Pinpoint the cell where the given text exists, returning its [X, Y] midpoint coordinate. 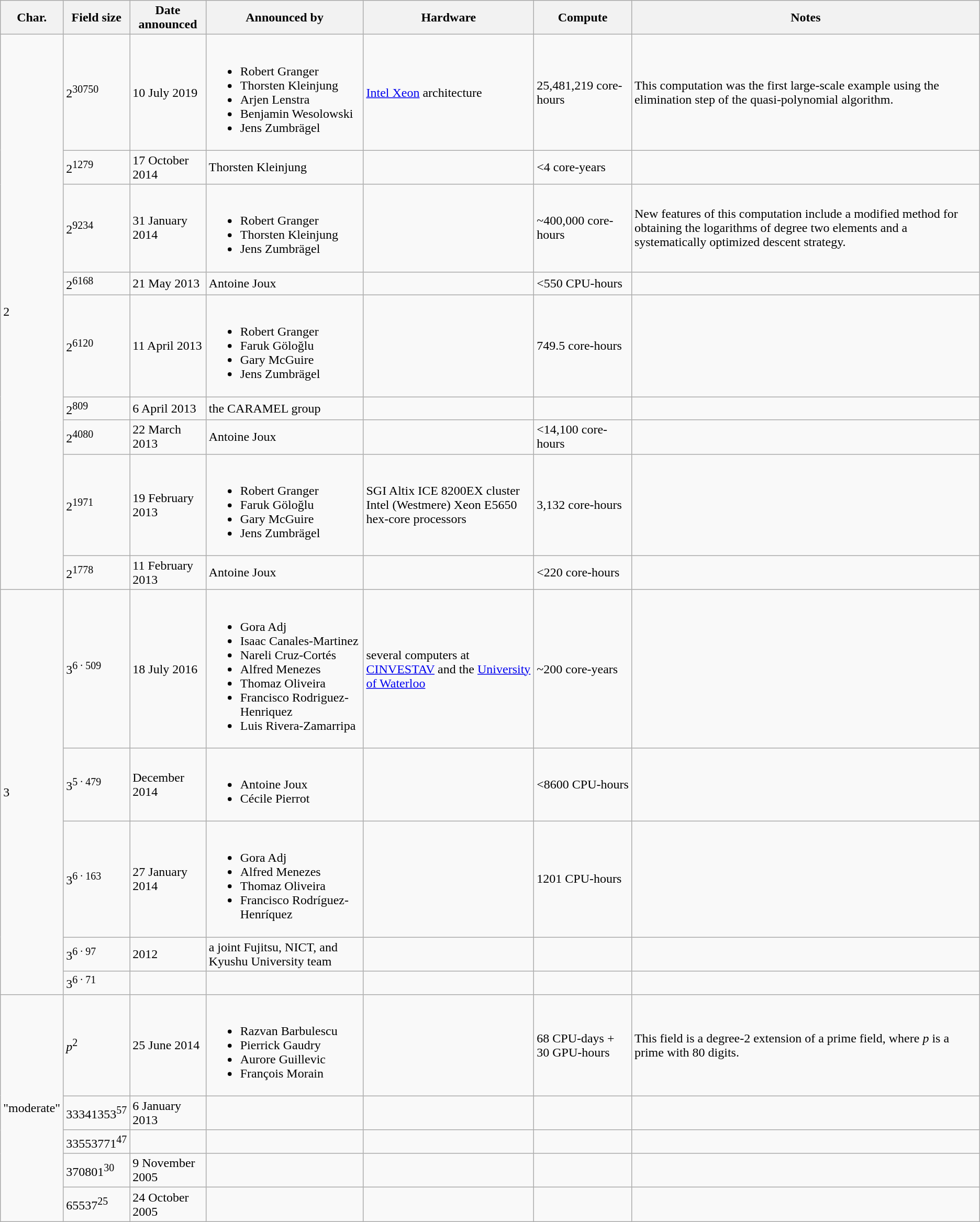
several computers at CINVESTAV and the University of Waterloo [449, 669]
19 February 2013 [168, 505]
This computation was the first large-scale example using the elimination step of the quasi-polynomial algorithm. [805, 92]
~200 core-years [583, 669]
27 January 2014 [168, 879]
Hardware [449, 18]
Intel Xeon architecture [449, 92]
Gora AdjAlfred MenezesThomaz OliveiraFrancisco Rodríguez-Henríquez [285, 879]
24080 [96, 437]
2809 [96, 408]
21971 [96, 505]
25,481,219 core-hours [583, 92]
230750 [96, 92]
9 November 2005 [168, 1171]
the CARAMEL group [285, 408]
36 · 71 [96, 983]
Antoine JouxCécile Pierrot [285, 784]
36 · 509 [96, 669]
Date announced [168, 18]
<220 core-hours [583, 573]
6553725 [96, 1204]
3355377147 [96, 1141]
36 · 163 [96, 879]
37080130 [96, 1171]
10 July 2019 [168, 92]
This field is a degree-2 extension of a prime field, where p is a prime with 80 digits. [805, 1045]
18 July 2016 [168, 669]
"moderate" [32, 1108]
Thorsten Kleinjung [285, 168]
2012 [168, 954]
1201 CPU-hours [583, 879]
Notes [805, 18]
21279 [96, 168]
17 October 2014 [168, 168]
3,132 core-hours [583, 505]
29234 [96, 228]
2 [32, 312]
31 January 2014 [168, 228]
a joint Fujitsu, NICT, and Kyushu University team [285, 954]
Razvan BarbulescuPierrick GaudryAurore GuillevicFrançois Morain [285, 1045]
24 October 2005 [168, 1204]
11 April 2013 [168, 346]
21778 [96, 573]
Robert GrangerThorsten KleinjungJens Zumbrägel [285, 228]
SGI Altix ICE 8200EX clusterIntel (Westmere) Xeon E5650 hex-core processors [449, 505]
p2 [96, 1045]
Robert GrangerThorsten KleinjungArjen LenstraBenjamin WesolowskiJens Zumbrägel [285, 92]
749.5 core-hours [583, 346]
21 May 2013 [168, 284]
26120 [96, 346]
<550 CPU-hours [583, 284]
26168 [96, 284]
3 [32, 792]
6 January 2013 [168, 1113]
Gora AdjIsaac Canales-MartinezNareli Cruz-CortésAlfred MenezesThomaz OliveiraFrancisco Rodriguez-HenriquezLuis Rivera-Zamarripa [285, 669]
~400,000 core-hours [583, 228]
3334135357 [96, 1113]
Announced by [285, 18]
25 June 2014 [168, 1045]
22 March 2013 [168, 437]
6 April 2013 [168, 408]
December 2014 [168, 784]
Field size [96, 18]
36 · 97 [96, 954]
68 CPU-days + 30 GPU-hours [583, 1045]
11 February 2013 [168, 573]
35 · 479 [96, 784]
<14,100 core-hours [583, 437]
Char. [32, 18]
<4 core-years [583, 168]
Compute [583, 18]
<8600 CPU-hours [583, 784]
